Extract the [x, y] coordinate from the center of the cell holding the provided text.  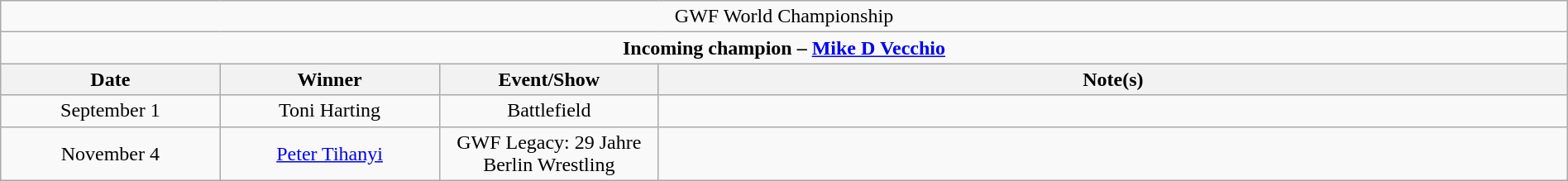
November 4 [111, 154]
September 1 [111, 111]
Incoming champion – Mike D Vecchio [784, 48]
Winner [329, 79]
Note(s) [1113, 79]
GWF World Championship [784, 17]
GWF Legacy: 29 Jahre Berlin Wrestling [549, 154]
Peter Tihanyi [329, 154]
Battlefield [549, 111]
Event/Show [549, 79]
Date [111, 79]
Toni Harting [329, 111]
